Determine the [X, Y] coordinate at the center of the cell enclosing the given text.  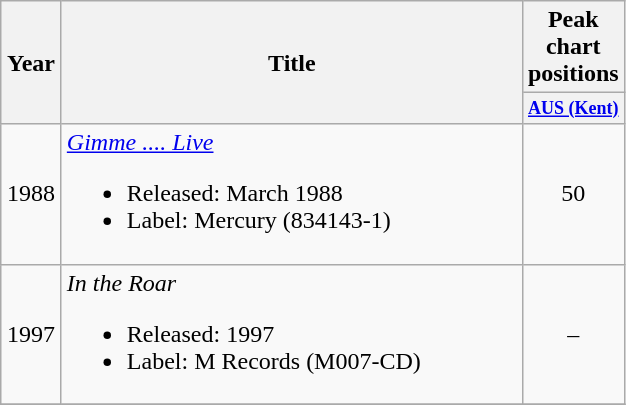
1997 [32, 334]
– [573, 334]
Title [292, 62]
1988 [32, 194]
Peak chart positions [573, 47]
Gimme .... LiveReleased: March 1988Label: Mercury (834143-1) [292, 194]
In the RoarReleased: 1997Label: M Records (M007-CD) [292, 334]
50 [573, 194]
AUS (Kent) [573, 108]
Year [32, 62]
